Return the [x, y] coordinate for the center point of the cell that contains the specified text.  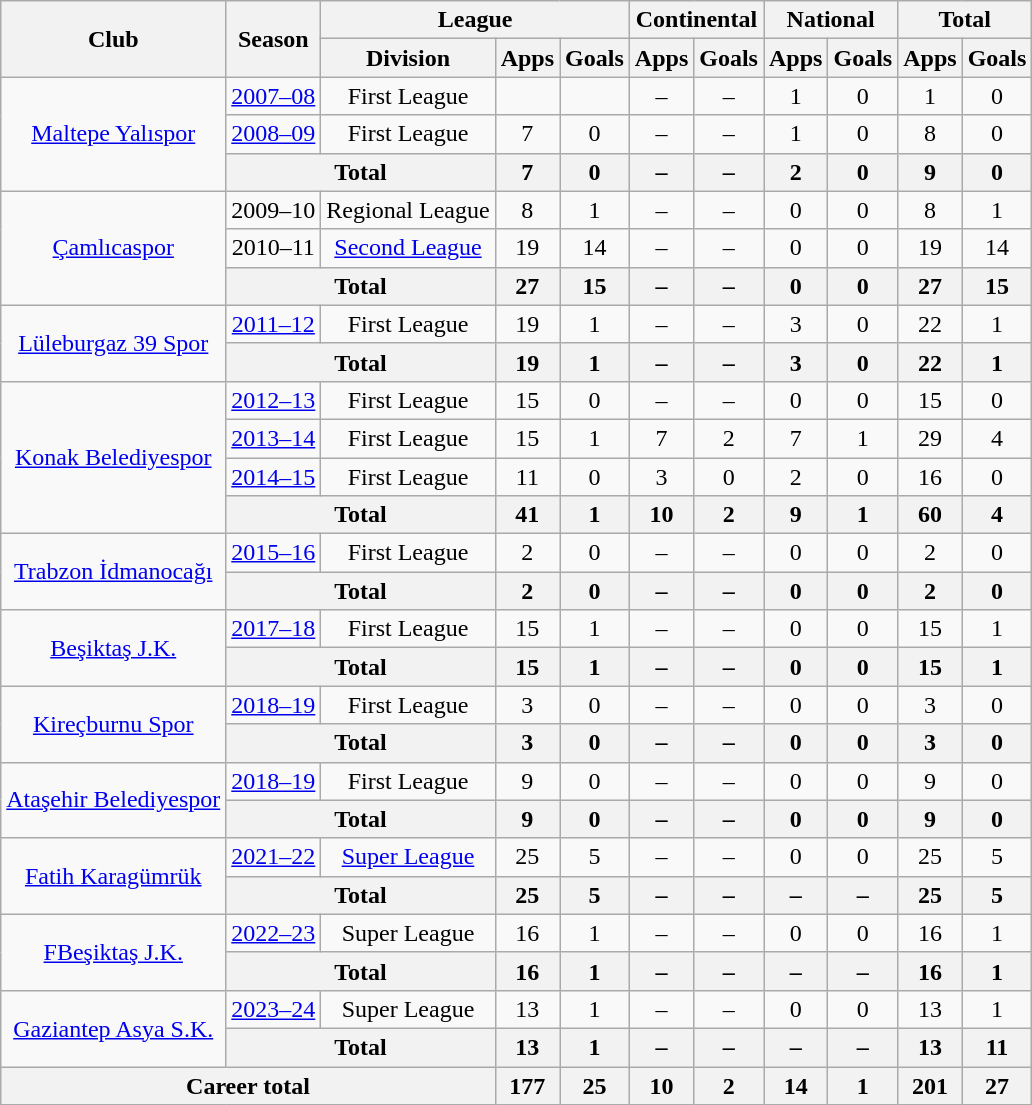
2012–13 [274, 400]
60 [930, 515]
2022–23 [274, 933]
2017–18 [274, 629]
2021–22 [274, 857]
29 [930, 438]
Çamlıcaspor [114, 248]
Kireçburnu Spor [114, 724]
Continental [696, 20]
2008–09 [274, 134]
Fatih Karagümrük [114, 876]
Regional League [408, 210]
Konak Belediyespor [114, 457]
177 [527, 1085]
2009–10 [274, 210]
2023–24 [274, 1009]
201 [930, 1085]
2011–12 [274, 324]
Season [274, 39]
2015–16 [274, 553]
Club [114, 39]
National [831, 20]
Lüleburgaz 39 Spor [114, 343]
2014–15 [274, 477]
League [476, 20]
2010–11 [274, 248]
Beşiktaş J.K. [114, 648]
Gaziantep Asya S.K. [114, 1028]
Division [408, 58]
Ataşehir Belediyespor [114, 800]
41 [527, 515]
Trabzon İdmanocağı [114, 572]
2007–08 [274, 96]
FBeşiktaş J.K. [114, 952]
Second League [408, 248]
Career total [248, 1085]
Maltepe Yalıspor [114, 134]
2013–14 [274, 438]
